For the text-containing cell, return its midpoint in (X, Y) coordinate format. 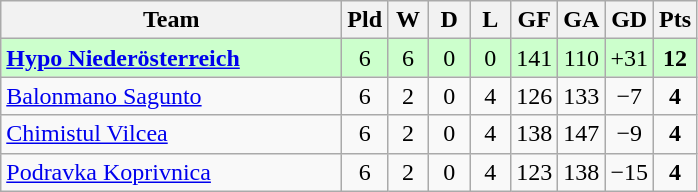
+31 (630, 58)
Podravka Koprivnica (172, 172)
141 (534, 58)
GA (582, 20)
Pts (674, 20)
12 (674, 58)
−7 (630, 96)
147 (582, 134)
123 (534, 172)
D (450, 20)
110 (582, 58)
−15 (630, 172)
Team (172, 20)
133 (582, 96)
Pld (365, 20)
L (490, 20)
126 (534, 96)
GD (630, 20)
−9 (630, 134)
GF (534, 20)
W (408, 20)
Chimistul Vilcea (172, 134)
Balonmano Sagunto (172, 96)
Hypo Niederösterreich (172, 58)
